Return [X, Y] of the center of cell containing provided text 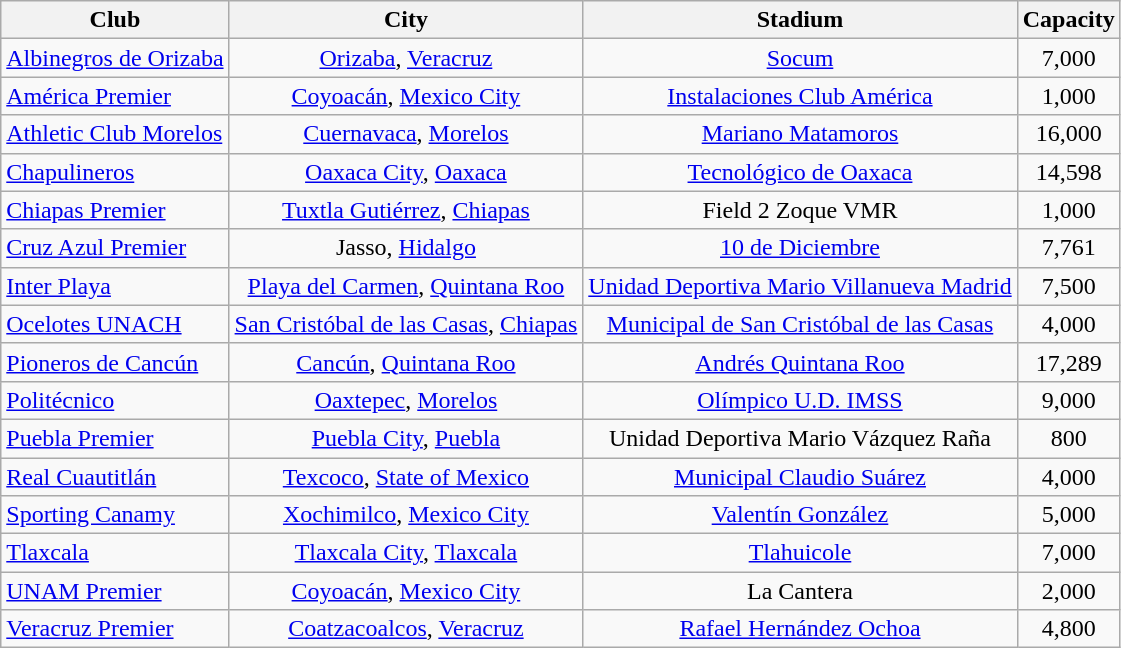
América Premier [115, 96]
4,800 [1068, 629]
Puebla Premier [115, 438]
Chiapas Premier [115, 210]
Veracruz Premier [115, 629]
Ocelotes UNACH [115, 324]
Club [115, 20]
Tlahuicole [800, 553]
14,598 [1068, 172]
Cancún, Quintana Roo [406, 362]
San Cristóbal de las Casas, Chiapas [406, 324]
Capacity [1068, 20]
Rafael Hernández Ochoa [800, 629]
9,000 [1068, 400]
Municipal Claudio Suárez [800, 477]
Real Cuautitlán [115, 477]
Mariano Matamoros [800, 134]
5,000 [1068, 515]
Cruz Azul Premier [115, 248]
Oaxaca City, Oaxaca [406, 172]
Sporting Canamy [115, 515]
Socum [800, 58]
7,500 [1068, 286]
Andrés Quintana Roo [800, 362]
17,289 [1068, 362]
Municipal de San Cristóbal de las Casas [800, 324]
Athletic Club Morelos [115, 134]
Chapulineros [115, 172]
Tuxtla Gutiérrez, Chiapas [406, 210]
Tlaxcala [115, 553]
Orizaba, Veracruz [406, 58]
Oaxtepec, Morelos [406, 400]
2,000 [1068, 591]
Playa del Carmen, Quintana Roo [406, 286]
Politécnico [115, 400]
Olímpico U.D. IMSS [800, 400]
Tlaxcala City, Tlaxcala [406, 553]
Texcoco, State of Mexico [406, 477]
Tecnológico de Oaxaca [800, 172]
Instalaciones Club América [800, 96]
Albinegros de Orizaba [115, 58]
La Cantera [800, 591]
Inter Playa [115, 286]
Stadium [800, 20]
Cuernavaca, Morelos [406, 134]
City [406, 20]
Pioneros de Cancún [115, 362]
Xochimilco, Mexico City [406, 515]
Coatzacoalcos, Veracruz [406, 629]
Field 2 Zoque VMR [800, 210]
Jasso, Hidalgo [406, 248]
Unidad Deportiva Mario Vázquez Raña [800, 438]
Valentín González [800, 515]
Puebla City, Puebla [406, 438]
Unidad Deportiva Mario Villanueva Madrid [800, 286]
7,761 [1068, 248]
800 [1068, 438]
16,000 [1068, 134]
10 de Diciembre [800, 248]
UNAM Premier [115, 591]
